From the cell containing the given text, extract its center point as (X, Y) coordinate. 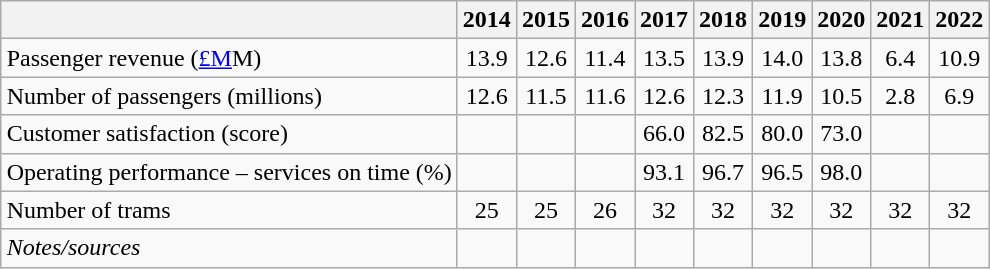
Number of passengers (millions) (229, 96)
82.5 (724, 134)
2018 (724, 20)
Notes/sources (229, 248)
13.8 (842, 58)
Passenger revenue (£MM) (229, 58)
10.5 (842, 96)
11.4 (604, 58)
93.1 (664, 172)
66.0 (664, 134)
13.5 (664, 58)
6.9 (960, 96)
98.0 (842, 172)
2.8 (900, 96)
11.5 (546, 96)
2014 (486, 20)
6.4 (900, 58)
96.5 (782, 172)
2019 (782, 20)
Operating performance – services on time (%) (229, 172)
12.3 (724, 96)
11.6 (604, 96)
14.0 (782, 58)
2017 (664, 20)
2016 (604, 20)
11.9 (782, 96)
2015 (546, 20)
2021 (900, 20)
80.0 (782, 134)
26 (604, 210)
96.7 (724, 172)
Customer satisfaction (score) (229, 134)
10.9 (960, 58)
73.0 (842, 134)
2022 (960, 20)
Number of trams (229, 210)
2020 (842, 20)
